Identify which cell holds the provided text, then report its (x, y) central coordinate. 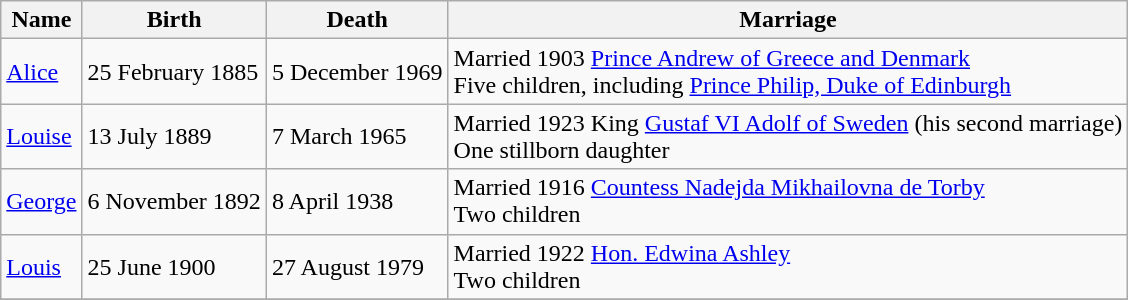
13 July 1889 (174, 136)
7 March 1965 (357, 136)
5 December 1969 (357, 72)
Alice (42, 72)
6 November 1892 (174, 202)
George (42, 202)
Louise (42, 136)
Birth (174, 20)
27 August 1979 (357, 266)
25 February 1885 (174, 72)
Married 1903 Prince Andrew of Greece and DenmarkFive children, including Prince Philip, Duke of Edinburgh (788, 72)
Louis (42, 266)
Name (42, 20)
Death (357, 20)
Married 1922 Hon. Edwina AshleyTwo children (788, 266)
Married 1916 Countess Nadejda Mikhailovna de TorbyTwo children (788, 202)
25 June 1900 (174, 266)
Married 1923 King Gustaf VI Adolf of Sweden (his second marriage)One stillborn daughter (788, 136)
Marriage (788, 20)
8 April 1938 (357, 202)
